Capture the cell that displays the provided text and extract its (X, Y) central coordinate. 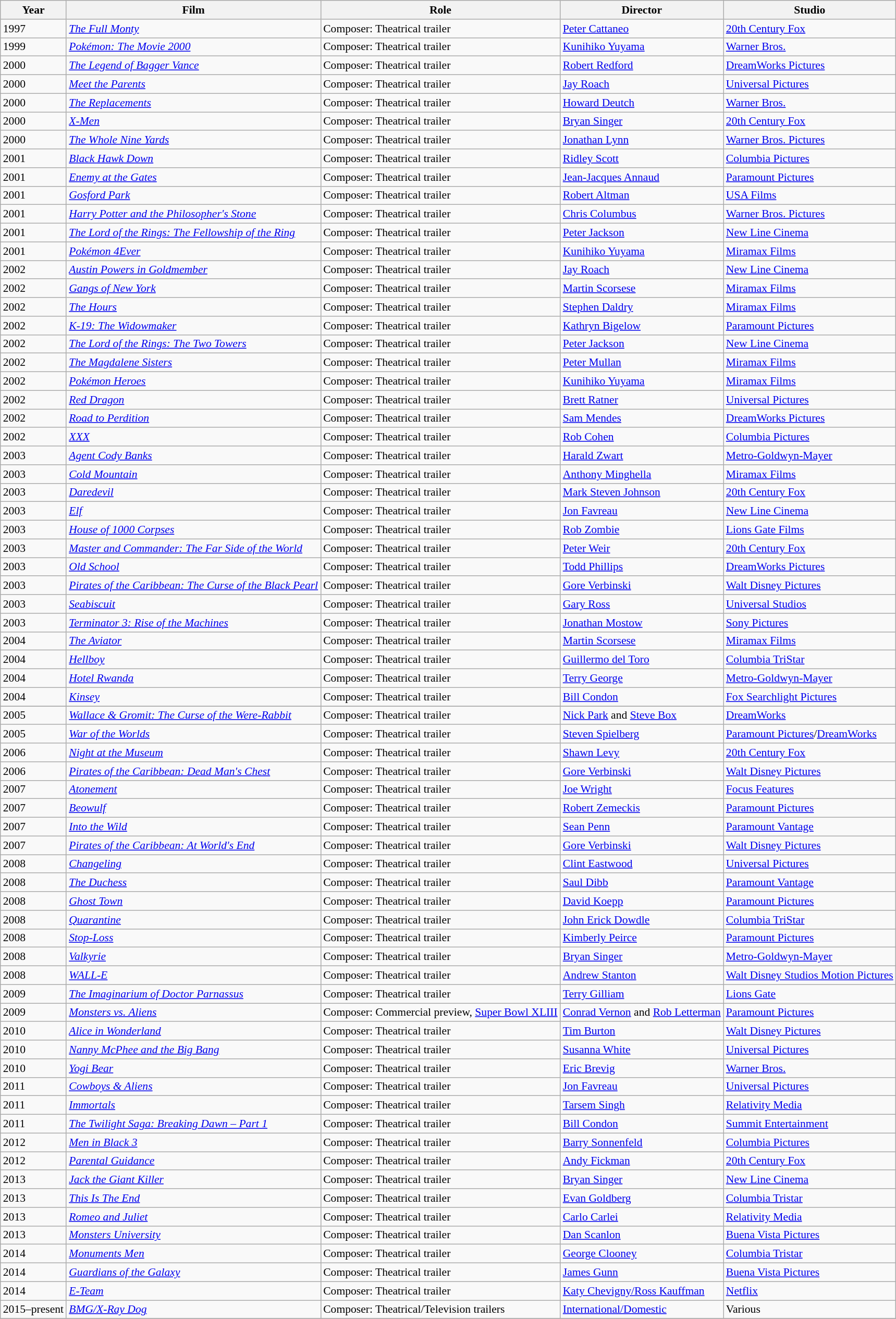
Elf (193, 511)
1999 (33, 47)
Jean-Jacques Annaud (642, 177)
Men in Black 3 (193, 1142)
Wallace & Gromit: The Curse of the Were-Rabbit (193, 716)
Terminator 3: Rise of the Machines (193, 623)
Hotel Rwanda (193, 679)
Evan Goldberg (642, 1198)
Enemy at the Gates (193, 177)
Monuments Men (193, 1254)
Conrad Vernon and Rob Letterman (642, 1013)
Hellboy (193, 660)
Tarsem Singh (642, 1105)
E-Team (193, 1291)
Mark Steven Johnson (642, 492)
Cold Mountain (193, 474)
Katy Chevigny/Ross Kauffman (642, 1291)
Andy Fickman (642, 1161)
Stop-Loss (193, 938)
Guardians of the Galaxy (193, 1273)
Terry George (642, 679)
Guillermo del Toro (642, 660)
James Gunn (642, 1273)
XXX (193, 437)
Nanny McPhee and the Big Bang (193, 1050)
Gary Ross (642, 604)
Seabiscuit (193, 604)
WALL-E (193, 976)
Valkyrie (193, 957)
Pirates of the Caribbean: The Curse of the Black Pearl (193, 586)
The Legend of Bagger Vance (193, 66)
The Twilight Saga: Breaking Dawn – Part 1 (193, 1124)
Kimberly Peirce (642, 938)
The Imaginarium of Doctor Parnassus (193, 994)
Old School (193, 567)
Lions Gate Films (810, 530)
Nick Park and Steve Box (642, 716)
Universal Studios (810, 604)
David Koepp (642, 901)
Composer: Theatrical/Television trailers (440, 1310)
Yogi Bear (193, 1068)
Beowulf (193, 808)
Cowboys & Aliens (193, 1087)
Rob Cohen (642, 437)
Pokémon: The Movie 2000 (193, 47)
The Hours (193, 307)
Daredevil (193, 492)
Fox Searchlight Pictures (810, 697)
Tim Burton (642, 1031)
Paramount Pictures/DreamWorks (810, 734)
The Lord of the Rings: The Fellowship of the Ring (193, 233)
Harry Potter and the Philosopher's Stone (193, 214)
Pirates of the Caribbean: Dead Man's Chest (193, 771)
Night at the Museum (193, 753)
The Replacements (193, 103)
BMG/X-Ray Dog (193, 1310)
Sam Mendes (642, 418)
Black Hawk Down (193, 158)
Atonement (193, 790)
Parental Guidance (193, 1161)
Peter Mullan (642, 363)
Stephen Daldry (642, 307)
Peter Cattaneo (642, 29)
Gosford Park (193, 195)
John Erick Dowdle (642, 920)
Chris Columbus (642, 214)
Robert Altman (642, 195)
The Whole Nine Yards (193, 140)
Pokémon Heroes (193, 381)
Saul Dibb (642, 883)
Harald Zwart (642, 455)
Steven Spielberg (642, 734)
Jonathan Mostow (642, 623)
The Full Monty (193, 29)
The Aviator (193, 641)
Year (33, 10)
Barry Sonnenfeld (642, 1142)
Gangs of New York (193, 289)
Rob Zombie (642, 530)
Romeo and Juliet (193, 1217)
Lions Gate (810, 994)
Film (193, 10)
Into the Wild (193, 827)
Meet the Parents (193, 84)
Howard Deutch (642, 103)
This Is The End (193, 1198)
Various (810, 1310)
Master and Commander: The Far Side of the World (193, 548)
Sony Pictures (810, 623)
Todd Phillips (642, 567)
Dan Scanlon (642, 1235)
Director (642, 10)
Robert Zemeckis (642, 808)
USA Films (810, 195)
Focus Features (810, 790)
Terry Gilliam (642, 994)
K-19: The Widowmaker (193, 326)
Pokémon 4Ever (193, 251)
The Magdalene Sisters (193, 363)
Anthony Minghella (642, 474)
George Clooney (642, 1254)
Composer: Commercial preview, Super Bowl XLIII (440, 1013)
Kinsey (193, 697)
Austin Powers in Goldmember (193, 270)
Kathryn Bigelow (642, 326)
Ghost Town (193, 901)
War of the Worlds (193, 734)
Sean Penn (642, 827)
Eric Brevig (642, 1068)
Immortals (193, 1105)
Monsters vs. Aliens (193, 1013)
DreamWorks (810, 716)
2015–present (33, 1310)
Andrew Stanton (642, 976)
1997 (33, 29)
Pirates of the Caribbean: At World's End (193, 845)
X-Men (193, 121)
Clint Eastwood (642, 864)
Monsters University (193, 1235)
Quarantine (193, 920)
Agent Cody Banks (193, 455)
Carlo Carlei (642, 1217)
Studio (810, 10)
House of 1000 Corpses (193, 530)
The Lord of the Rings: The Two Towers (193, 344)
Role (440, 10)
Summit Entertainment (810, 1124)
Jonathan Lynn (642, 140)
Changeling (193, 864)
Peter Weir (642, 548)
Walt Disney Studios Motion Pictures (810, 976)
Shawn Levy (642, 753)
Robert Redford (642, 66)
Netflix (810, 1291)
Joe Wright (642, 790)
Road to Perdition (193, 418)
Red Dragon (193, 400)
The Duchess (193, 883)
Alice in Wonderland (193, 1031)
Susanna White (642, 1050)
Brett Ratner (642, 400)
Jack the Giant Killer (193, 1180)
International/Domestic (642, 1310)
Ridley Scott (642, 158)
